Search for the cell housing the specified text and yield its [x, y] center coordinate. 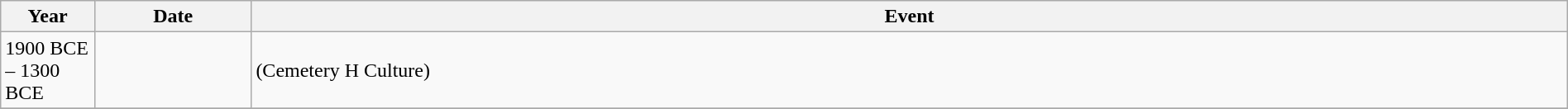
Year [48, 17]
(Cemetery H Culture) [910, 70]
Date [172, 17]
1900 BCE – 1300 BCE [48, 70]
Event [910, 17]
